Extract the [X, Y] coordinate from the center of the cell holding the provided text.  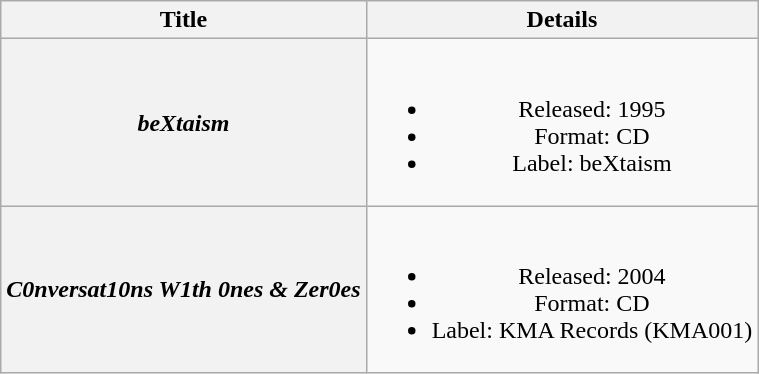
Released: 2004Format: CDLabel: KMA Records (KMA001) [562, 290]
Title [184, 20]
Released: 1995Format: CDLabel: beXtaism [562, 122]
Details [562, 20]
C0nversat10ns W1th 0nes & Zer0es [184, 290]
beXtaism [184, 122]
